Pinpoint the cell where the given text exists, returning its [x, y] midpoint coordinate. 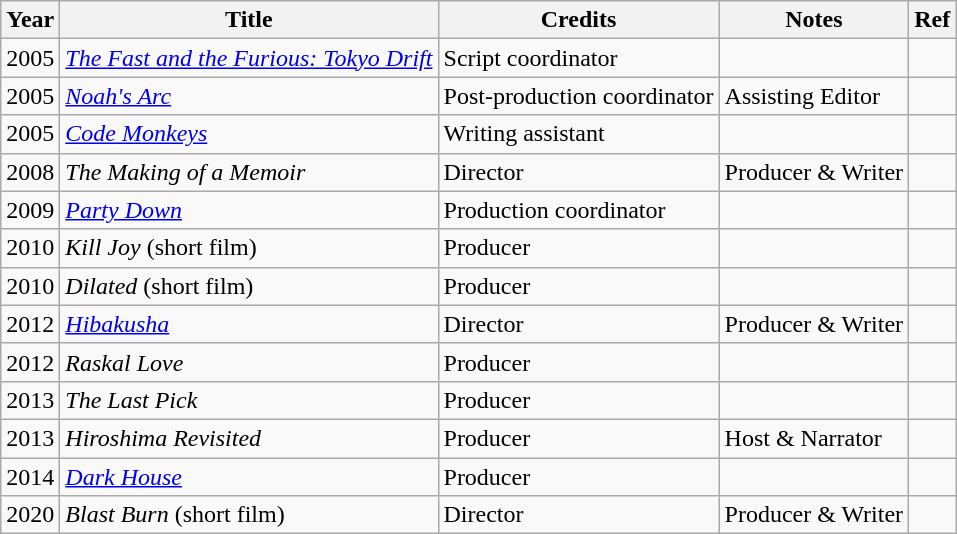
Ref [932, 20]
The Last Pick [249, 400]
Raskal Love [249, 362]
Dark House [249, 477]
Script coordinator [578, 58]
Writing assistant [578, 134]
Credits [578, 20]
2009 [30, 210]
Noah's Arc [249, 96]
Title [249, 20]
Production coordinator [578, 210]
Blast Burn (short film) [249, 515]
2008 [30, 172]
Code Monkeys [249, 134]
Dilated (short film) [249, 286]
Notes [814, 20]
The Fast and the Furious: Tokyo Drift [249, 58]
Hibakusha [249, 324]
2014 [30, 477]
Post-production coordinator [578, 96]
2020 [30, 515]
Year [30, 20]
Hiroshima Revisited [249, 438]
Assisting Editor [814, 96]
The Making of a Memoir [249, 172]
Party Down [249, 210]
Host & Narrator [814, 438]
Kill Joy (short film) [249, 248]
